Determine the (x, y) coordinate at the center of the cell enclosing the given text.  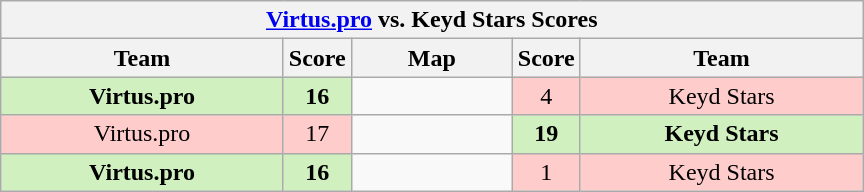
17 (317, 134)
19 (546, 134)
Map (432, 58)
Virtus.pro vs. Keyd Stars Scores (432, 20)
1 (546, 172)
4 (546, 96)
